Output the (X, Y) coordinate of the center of the cell containing the given text.  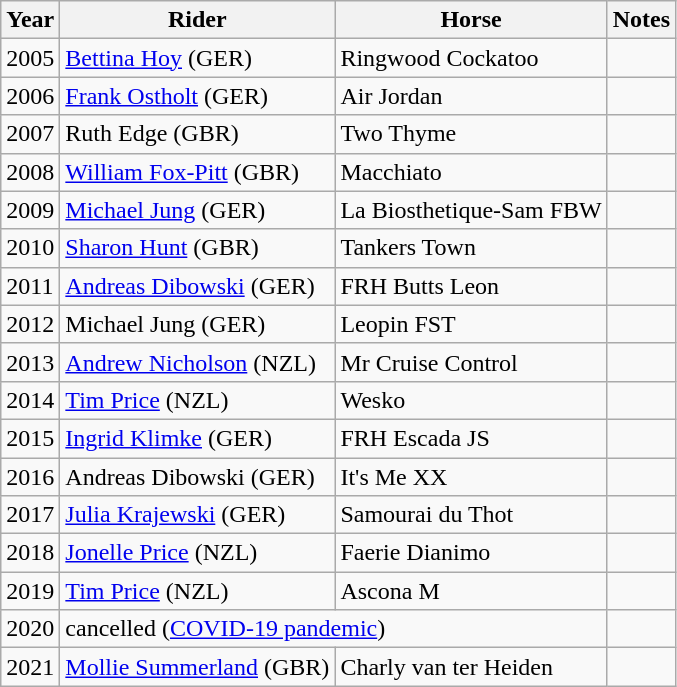
2016 (30, 477)
Frank Ostholt (GER) (198, 96)
Faerie Dianimo (471, 553)
Two Thyme (471, 134)
Samourai du Thot (471, 515)
Andrew Nicholson (NZL) (198, 362)
2015 (30, 438)
2009 (30, 210)
2018 (30, 553)
It's Me XX (471, 477)
2013 (30, 362)
Notes (641, 20)
William Fox-Pitt (GBR) (198, 172)
Bettina Hoy (GER) (198, 58)
Mr Cruise Control (471, 362)
2011 (30, 286)
Tankers Town (471, 248)
2008 (30, 172)
Wesko (471, 400)
Ringwood Cockatoo (471, 58)
Mollie Summerland (GBR) (198, 667)
Charly van ter Heiden (471, 667)
Leopin FST (471, 324)
2014 (30, 400)
Jonelle Price (NZL) (198, 553)
2020 (30, 629)
2019 (30, 591)
La Biosthetique-Sam FBW (471, 210)
2012 (30, 324)
2021 (30, 667)
Ascona M (471, 591)
2005 (30, 58)
2017 (30, 515)
FRH Butts Leon (471, 286)
Year (30, 20)
Ingrid Klimke (GER) (198, 438)
Rider (198, 20)
Ruth Edge (GBR) (198, 134)
Julia Krajewski (GER) (198, 515)
2006 (30, 96)
Sharon Hunt (GBR) (198, 248)
Air Jordan (471, 96)
FRH Escada JS (471, 438)
Horse (471, 20)
2010 (30, 248)
Macchiato (471, 172)
2007 (30, 134)
cancelled (COVID-19 pandemic) (334, 629)
